Find where the given text appears and provide that cell's center as [x, y] coordinate. 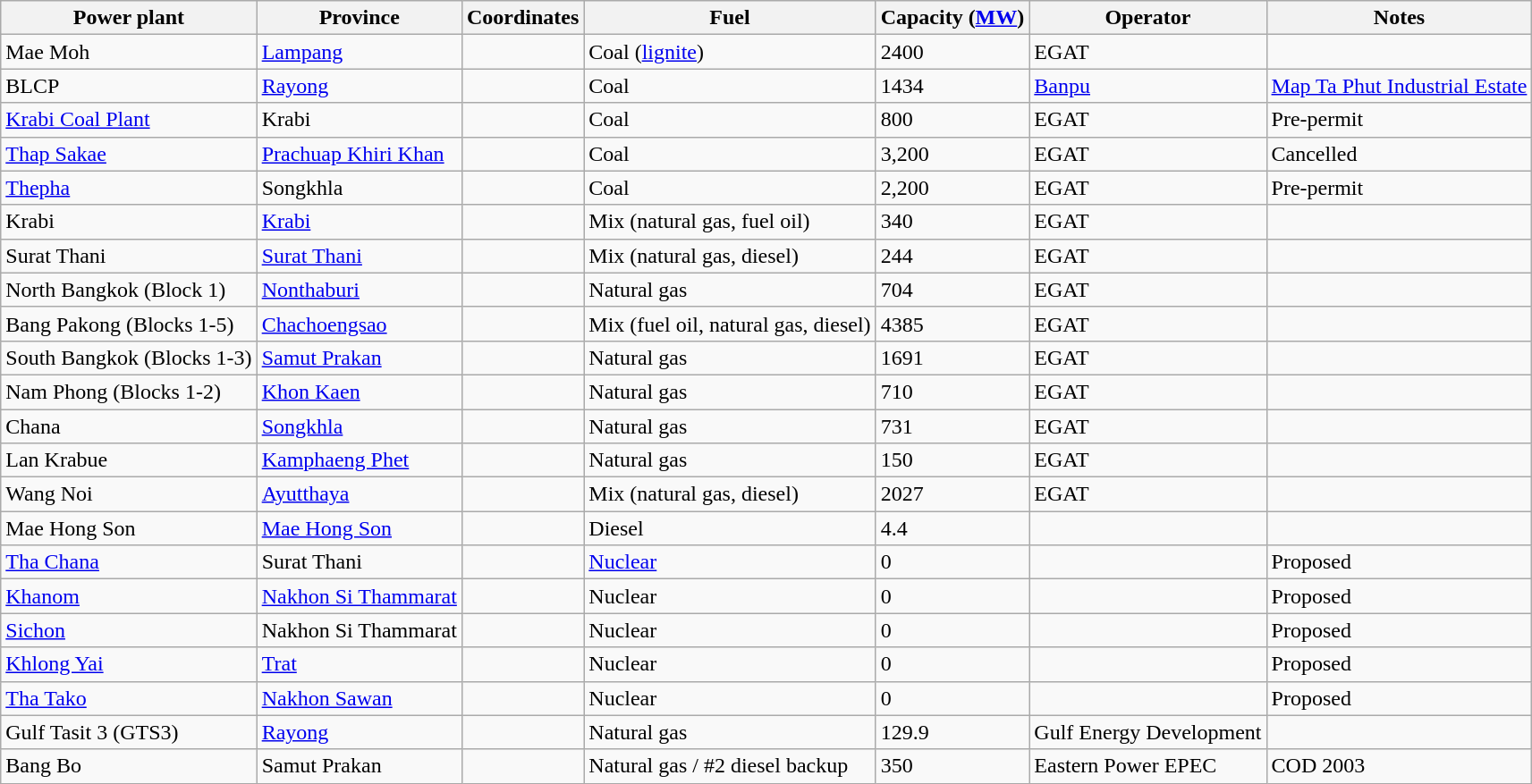
Chana [129, 426]
Gulf Energy Development [1148, 732]
North Bangkok (Block 1) [129, 290]
Bang Bo [129, 766]
150 [952, 460]
1434 [952, 86]
Nonthaburi [360, 290]
800 [952, 120]
2,200 [952, 188]
4385 [952, 324]
Capacity (MW) [952, 18]
Diesel [730, 528]
129.9 [952, 732]
Fuel [730, 18]
710 [952, 392]
Lan Krabue [129, 460]
704 [952, 290]
Coordinates [522, 18]
Kamphaeng Phet [360, 460]
Tha Tako [129, 698]
Khon Kaen [360, 392]
350 [952, 766]
Thap Sakae [129, 154]
Chachoengsao [360, 324]
Khlong Yai [129, 664]
3,200 [952, 154]
4.4 [952, 528]
Mae Moh [129, 52]
Lampang [360, 52]
COD 2003 [1399, 766]
Wang Noi [129, 494]
Mix (natural gas, fuel oil) [730, 222]
Nam Phong (Blocks 1-2) [129, 392]
Province [360, 18]
Bang Pakong (Blocks 1-5) [129, 324]
2400 [952, 52]
1691 [952, 358]
340 [952, 222]
Khanom [129, 596]
Sichon [129, 630]
Notes [1399, 18]
BLCP [129, 86]
Nakhon Sawan [360, 698]
Prachuap Khiri Khan [360, 154]
Thepha [129, 188]
Mix (fuel oil, natural gas, diesel) [730, 324]
Map Ta Phut Industrial Estate [1399, 86]
Ayutthaya [360, 494]
Krabi Coal Plant [129, 120]
Gulf Tasit 3 (GTS3) [129, 732]
Cancelled [1399, 154]
South Bangkok (Blocks 1-3) [129, 358]
Tha Chana [129, 562]
2027 [952, 494]
Power plant [129, 18]
Banpu [1148, 86]
731 [952, 426]
Natural gas / #2 diesel backup [730, 766]
Eastern Power EPEC [1148, 766]
Trat [360, 664]
Coal (lignite) [730, 52]
Operator [1148, 18]
244 [952, 256]
